Determine the [x, y] coordinate at the center of the cell enclosing the given text.  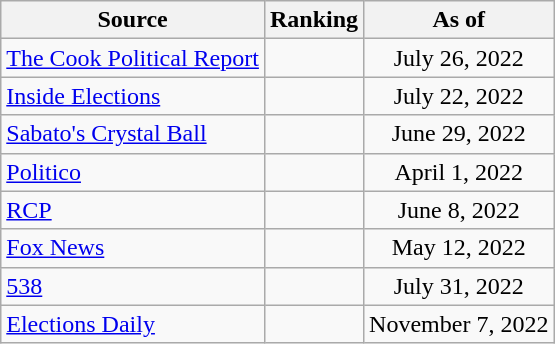
RCP [133, 210]
Politico [133, 172]
Sabato's Crystal Ball [133, 134]
June 29, 2022 [459, 134]
May 12, 2022 [459, 248]
Source [133, 20]
Elections Daily [133, 324]
538 [133, 286]
The Cook Political Report [133, 58]
Ranking [314, 20]
July 31, 2022 [459, 286]
April 1, 2022 [459, 172]
As of [459, 20]
November 7, 2022 [459, 324]
July 26, 2022 [459, 58]
July 22, 2022 [459, 96]
June 8, 2022 [459, 210]
Fox News [133, 248]
Inside Elections [133, 96]
